Output the [x, y] coordinate of the center of the cell containing the given text.  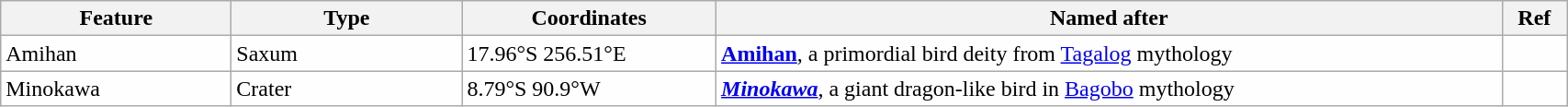
Feature [116, 18]
Ref [1534, 18]
Type [347, 18]
Minokawa [116, 89]
8.79°S 90.9°W [590, 89]
Amihan, a primordial bird deity from Tagalog mythology [1110, 53]
Amihan [116, 53]
Saxum [347, 53]
Crater [347, 89]
Minokawa, a giant dragon-like bird in Bagobo mythology [1110, 89]
Coordinates [590, 18]
17.96°S 256.51°E [590, 53]
Named after [1110, 18]
